Find where the given text appears and provide that cell's center as (X, Y) coordinate. 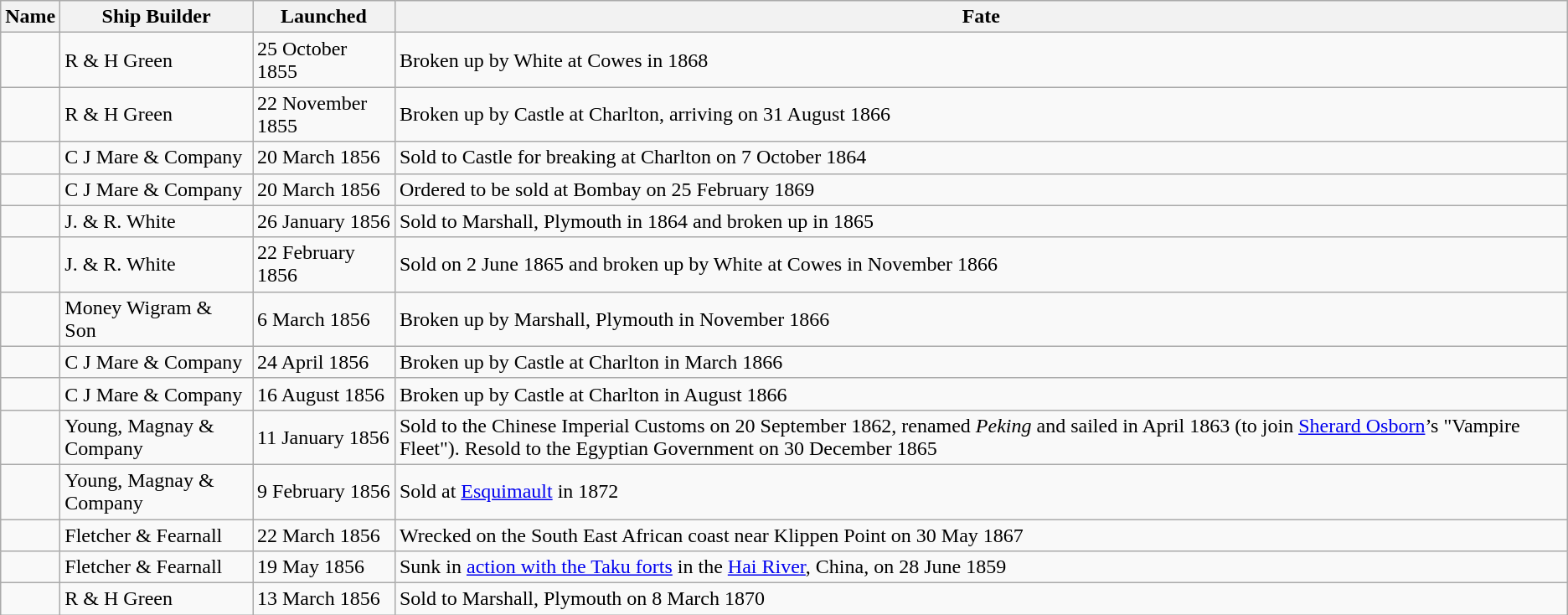
Broken up by White at Cowes in 1868 (981, 60)
Sold to Castle for breaking at Charlton on 7 October 1864 (981, 158)
Sunk in action with the Taku forts in the Hai River, China, on 28 June 1859 (981, 567)
Broken up by Castle at Charlton in August 1866 (981, 394)
22 March 1856 (324, 535)
Money Wigram & Son (157, 318)
Launched (324, 17)
22 February 1856 (324, 265)
Sold to Marshall, Plymouth in 1864 and broken up in 1865 (981, 221)
Broken up by Castle at Charlton in March 1866 (981, 362)
13 March 1856 (324, 599)
16 August 1856 (324, 394)
Broken up by Marshall, Plymouth in November 1866 (981, 318)
Broken up by Castle at Charlton, arriving on 31 August 1866 (981, 114)
Ship Builder (157, 17)
Ordered to be sold at Bombay on 25 February 1869 (981, 189)
11 January 1856 (324, 437)
Wrecked on the South East African coast near Klippen Point on 30 May 1867 (981, 535)
26 January 1856 (324, 221)
Sold on 2 June 1865 and broken up by White at Cowes in November 1866 (981, 265)
Sold to Marshall, Plymouth on 8 March 1870 (981, 599)
6 March 1856 (324, 318)
25 October 1855 (324, 60)
Name (30, 17)
22 November 1855 (324, 114)
Sold at Esquimault in 1872 (981, 491)
24 April 1856 (324, 362)
9 February 1856 (324, 491)
Fate (981, 17)
19 May 1856 (324, 567)
